Extract the [X, Y] coordinate from the center of the cell holding the provided text.  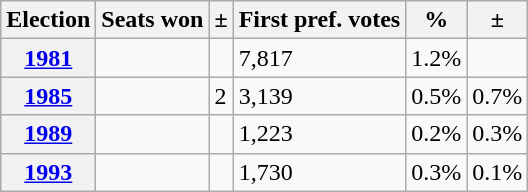
1981 [48, 58]
3,139 [320, 96]
1985 [48, 96]
1993 [48, 172]
1.2% [436, 58]
0.5% [436, 96]
First pref. votes [320, 20]
1,730 [320, 172]
0.2% [436, 134]
% [436, 20]
1989 [48, 134]
1,223 [320, 134]
Seats won [152, 20]
2 [221, 96]
7,817 [320, 58]
Election [48, 20]
0.7% [498, 96]
0.1% [498, 172]
